Scan for the cell matching the given text and deliver its (x, y) coordinate at center. 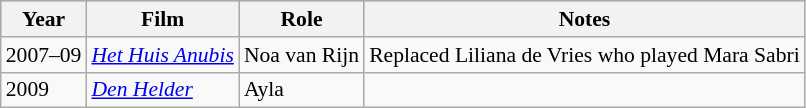
Year (44, 19)
2007–09 (44, 55)
Replaced Liliana de Vries who played Mara Sabri (584, 55)
Het Huis Anubis (162, 55)
Ayla (302, 90)
Notes (584, 19)
Role (302, 19)
2009 (44, 90)
Noa van Rijn (302, 55)
Den Helder (162, 90)
Film (162, 19)
